Find where the given text appears and provide that cell's center as (x, y) coordinate. 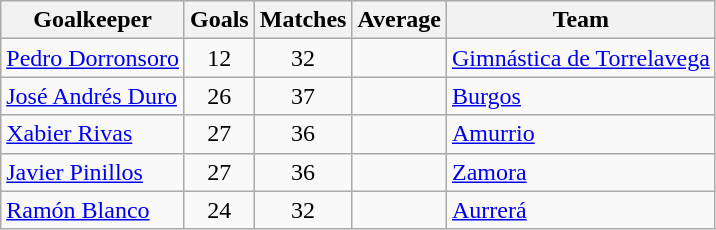
26 (219, 96)
Zamora (580, 172)
Average (400, 20)
12 (219, 58)
Team (580, 20)
Matches (303, 20)
Burgos (580, 96)
Goalkeeper (93, 20)
Pedro Dorronsoro (93, 58)
37 (303, 96)
Javier Pinillos (93, 172)
Ramón Blanco (93, 210)
José Andrés Duro (93, 96)
Goals (219, 20)
Xabier Rivas (93, 134)
24 (219, 210)
Aurrerá (580, 210)
Amurrio (580, 134)
Gimnástica de Torrelavega (580, 58)
